Locate the cell with the specified text and output its (X, Y) center coordinate. 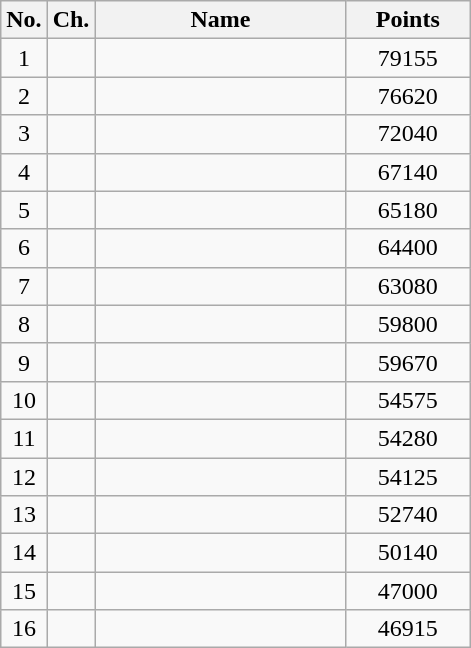
5 (24, 210)
76620 (408, 96)
4 (24, 172)
7 (24, 286)
54280 (408, 438)
14 (24, 553)
11 (24, 438)
54125 (408, 477)
1 (24, 58)
59800 (408, 324)
54575 (408, 400)
No. (24, 20)
63080 (408, 286)
16 (24, 629)
59670 (408, 362)
47000 (408, 591)
67140 (408, 172)
12 (24, 477)
Points (408, 20)
6 (24, 248)
3 (24, 134)
Ch. (71, 20)
64400 (408, 248)
8 (24, 324)
79155 (408, 58)
9 (24, 362)
72040 (408, 134)
10 (24, 400)
Name (220, 20)
65180 (408, 210)
46915 (408, 629)
52740 (408, 515)
15 (24, 591)
13 (24, 515)
2 (24, 96)
50140 (408, 553)
